Return the (X, Y) coordinate for the center point of the cell that contains the specified text.  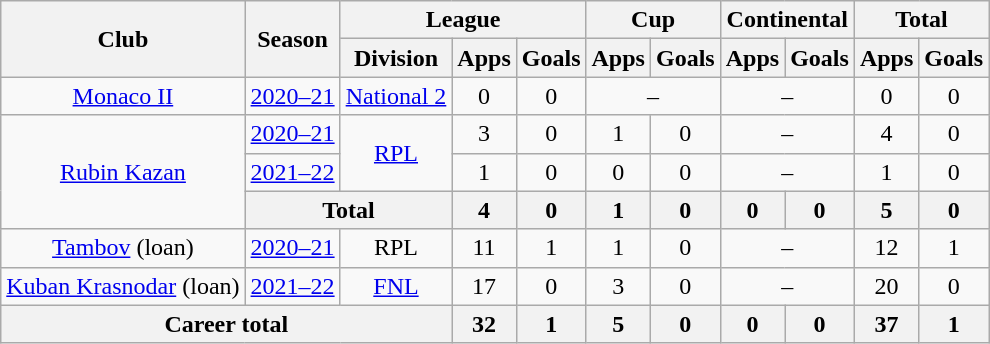
Cup (653, 20)
Tambov (loan) (123, 248)
National 2 (396, 96)
12 (886, 248)
Rubin Kazan (123, 172)
32 (484, 324)
11 (484, 248)
Monaco II (123, 96)
Kuban Krasnodar (loan) (123, 286)
Club (123, 39)
Career total (226, 324)
Division (396, 58)
Season (292, 39)
20 (886, 286)
FNL (396, 286)
37 (886, 324)
League (463, 20)
Continental (787, 20)
17 (484, 286)
